For the text-containing cell, return its midpoint in (x, y) coordinate format. 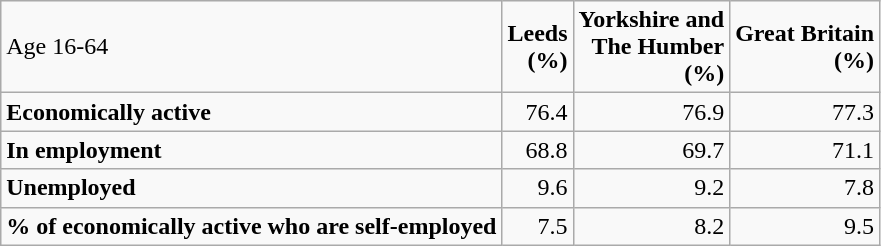
In employment (252, 150)
7.8 (805, 188)
Unemployed (252, 188)
71.1 (805, 150)
Age 16-64 (252, 47)
7.5 (538, 226)
76.9 (652, 112)
9.6 (538, 188)
8.2 (652, 226)
68.8 (538, 150)
9.2 (652, 188)
Great Britain (%) (805, 47)
Leeds (%) (538, 47)
76.4 (538, 112)
9.5 (805, 226)
Economically active (252, 112)
% of economically active who are self-employed (252, 226)
77.3 (805, 112)
Yorkshire and The Humber (%) (652, 47)
69.7 (652, 150)
